Scan for the cell matching the given text and deliver its [X, Y] coordinate at center. 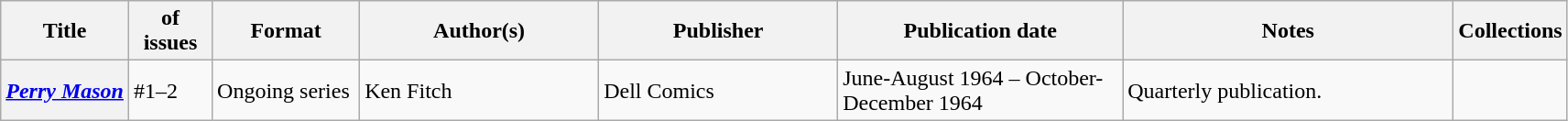
Notes [1288, 31]
Ken Fitch [480, 90]
of issues [170, 31]
Title [65, 31]
Format [286, 31]
June-August 1964 – October-December 1964 [980, 90]
Publication date [980, 31]
Dell Comics [718, 90]
Quarterly publication. [1288, 90]
Ongoing series [286, 90]
#1–2 [170, 90]
Collections [1510, 31]
Publisher [718, 31]
Perry Mason [65, 90]
Author(s) [480, 31]
